Locate the cell with the specified text and output its (X, Y) center coordinate. 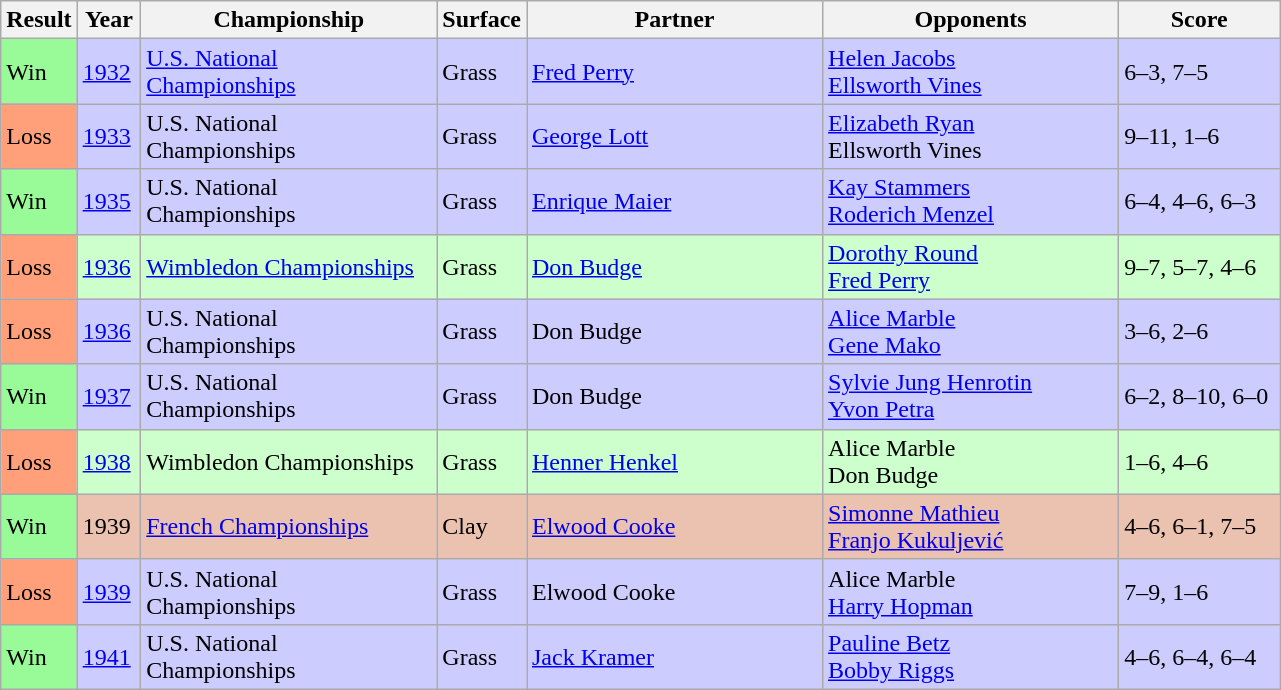
Clay (482, 526)
Simonne Mathieu Franjo Kukuljević (971, 526)
6–4, 4–6, 6–3 (1200, 202)
Alice Marble Harry Hopman (971, 592)
9–11, 1–6 (1200, 136)
4–6, 6–4, 6–4 (1200, 656)
Partner (674, 20)
1938 (109, 462)
Alice Marble Don Budge (971, 462)
Pauline Betz Bobby Riggs (971, 656)
1935 (109, 202)
Opponents (971, 20)
6–3, 7–5 (1200, 72)
Alice Marble Gene Mako (971, 332)
9–7, 5–7, 4–6 (1200, 266)
Kay Stammers Roderich Menzel (971, 202)
George Lott (674, 136)
Sylvie Jung Henrotin Yvon Petra (971, 396)
Championship (289, 20)
1933 (109, 136)
Jack Kramer (674, 656)
Dorothy Round Fred Perry (971, 266)
1941 (109, 656)
Elizabeth Ryan Ellsworth Vines (971, 136)
Result (39, 20)
3–6, 2–6 (1200, 332)
French Championships (289, 526)
Henner Henkel (674, 462)
Year (109, 20)
1937 (109, 396)
Enrique Maier (674, 202)
1–6, 4–6 (1200, 462)
1932 (109, 72)
7–9, 1–6 (1200, 592)
Fred Perry (674, 72)
6–2, 8–10, 6–0 (1200, 396)
Helen Jacobs Ellsworth Vines (971, 72)
4–6, 6–1, 7–5 (1200, 526)
Score (1200, 20)
Surface (482, 20)
